For the text-containing cell, return its midpoint in [x, y] coordinate format. 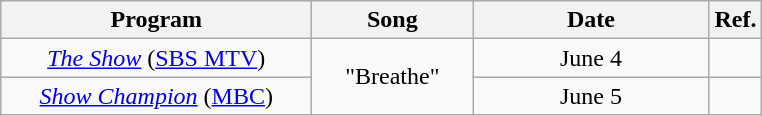
"Breathe" [392, 77]
The Show (SBS MTV) [156, 58]
Date [591, 20]
Program [156, 20]
June 5 [591, 96]
Ref. [736, 20]
June 4 [591, 58]
Show Champion (MBC) [156, 96]
Song [392, 20]
